Pinpoint the cell where the given text exists, returning its [X, Y] midpoint coordinate. 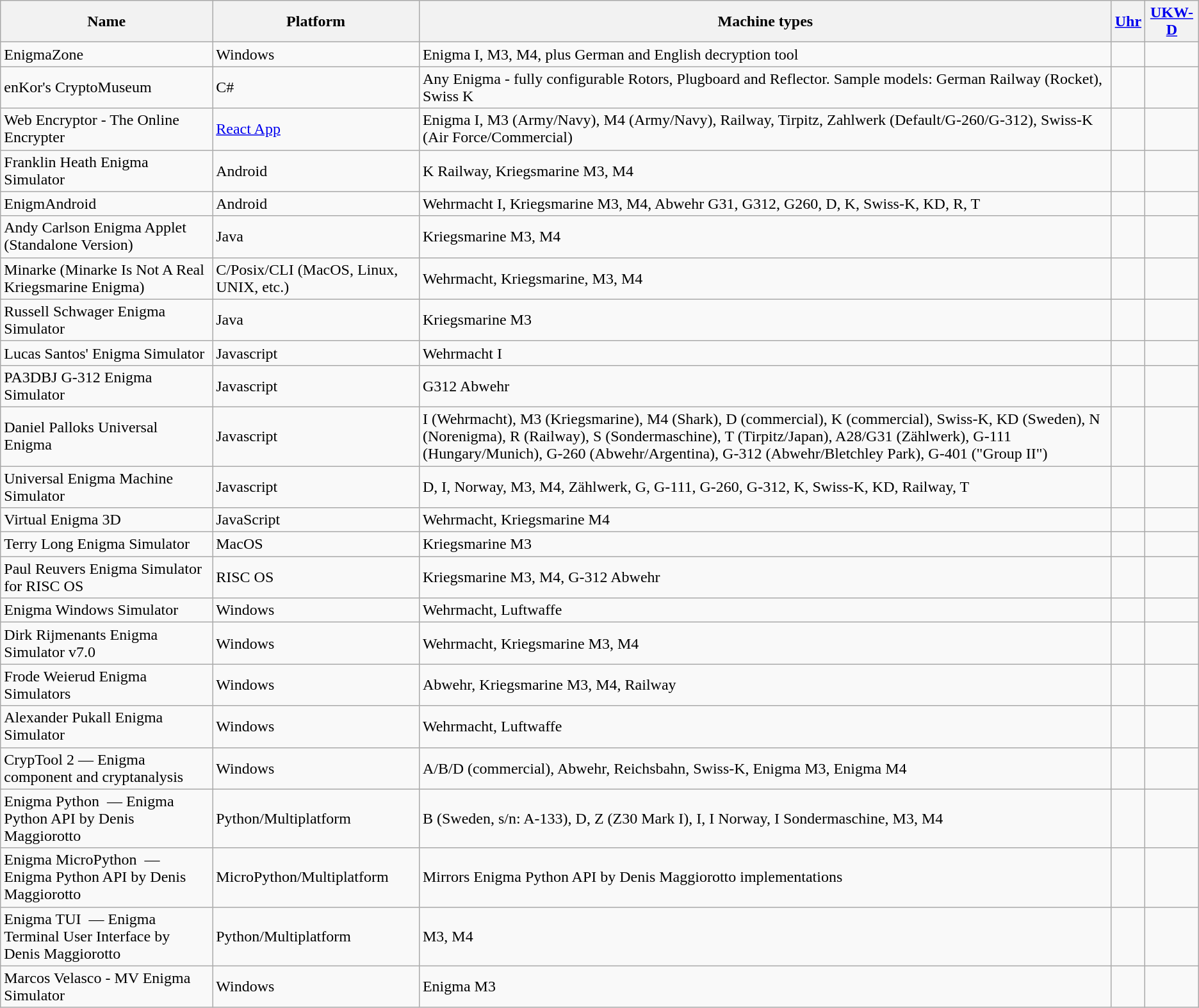
D, I, Norway, M3, M4, Zählwerk, G, G-111, G-260, G-312, K, Swiss-K, KD, Railway, T [765, 487]
Wehrmacht, Kriegsmarine M3, M4 [765, 643]
M3, M4 [765, 936]
Platform [316, 22]
Name [106, 22]
Enigma Python — Enigma Python API by Denis Maggiorotto [106, 818]
MacOS [316, 544]
Uhr [1128, 22]
Terry Long Enigma Simulator [106, 544]
B (Sweden, s/n: A-133), D, Z (Z30 Mark I), I, I Norway, I Sondermaschine, M3, M4 [765, 818]
Dirk Rijmenants Enigma Simulator v7.0 [106, 643]
Any Enigma - fully configurable Rotors, Plugboard and Reflector. Sample models: German Railway (Rocket), Swiss K [765, 87]
RISC OS [316, 578]
Enigma Windows Simulator [106, 610]
Web Encryptor - The Online Encrypter [106, 129]
Daniel Palloks Universal Enigma [106, 436]
Abwehr, Kriegsmarine M3, M4, Railway [765, 685]
enKor's CryptoMuseum [106, 87]
Enigma I, M3 (Army/Navy), M4 (Army/Navy), Railway, Tirpitz, Zahlwerk (Default/G-260/G-312), Swiss-K (Air Force/Commercial) [765, 129]
Paul Reuvers Enigma Simulator for RISC OS [106, 578]
C# [316, 87]
Enigma MicroPython — Enigma Python API by Denis Maggiorotto [106, 877]
Alexander Pukall Enigma Simulator [106, 726]
Franklin Heath Enigma Simulator [106, 170]
Andy Carlson Enigma Applet (Standalone Version) [106, 237]
Enigma M3 [765, 986]
Enigma TUI — Enigma Terminal User Interface by Denis Maggiorotto [106, 936]
Russell Schwager Enigma Simulator [106, 320]
Wehrmacht, Kriegsmarine M4 [765, 520]
JavaScript [316, 520]
Universal Enigma Machine Simulator [106, 487]
Mirrors Enigma Python API by Denis Maggiorotto implementations [765, 877]
MicroPython/Multiplatform [316, 877]
Virtual Enigma 3D [106, 520]
A/B/D (commercial), Abwehr, Reichsbahn, Swiss-K, Enigma M3, Enigma M4 [765, 768]
Wehrmacht I, Kriegsmarine M3, M4, Abwehr G31, G312, G260, D, K, Swiss-K, KD, R, T [765, 204]
Enigma I, M3, M4, plus German and English decryption tool [765, 54]
Kriegsmarine M3, M4 [765, 237]
Kriegsmarine M3, M4, G-312 Abwehr [765, 578]
Wehrmacht, Kriegsmarine, M3, M4 [765, 278]
UKW-D [1172, 22]
React App [316, 129]
Wehrmacht I [765, 353]
K Railway, Kriegsmarine M3, M4 [765, 170]
CrypTool 2 — Enigma component and cryptanalysis [106, 768]
EnigmAndroid [106, 204]
Frode Weierud Enigma Simulators [106, 685]
Marcos Velasco - MV Enigma Simulator [106, 986]
PA3DBJ G-312 Enigma Simulator [106, 386]
C/Posix/CLI (MacOS, Linux, UNIX, etc.) [316, 278]
G312 Abwehr [765, 386]
Minarke (Minarke Is Not A Real Kriegsmarine Enigma) [106, 278]
Machine types [765, 22]
Lucas Santos' Enigma Simulator [106, 353]
EnigmaZone [106, 54]
